Identify which cell holds the provided text, then report its [X, Y] central coordinate. 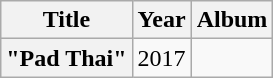
Album [232, 20]
Year [162, 20]
"Pad Thai" [66, 58]
2017 [162, 58]
Title [66, 20]
